From the cell containing the given text, extract its center point as (X, Y) coordinate. 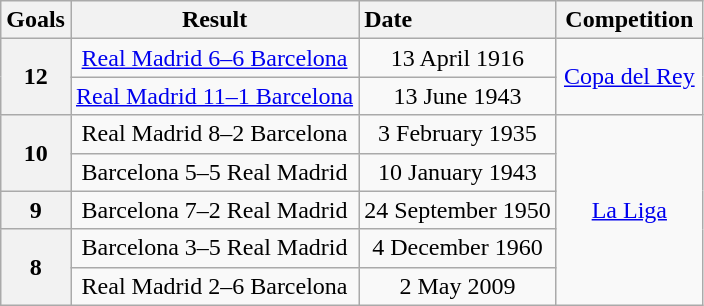
Result (214, 20)
Barcelona 5–5 Real Madrid (214, 172)
Date (458, 20)
2 May 2009 (458, 286)
Real Madrid 8–2 Barcelona (214, 134)
La Liga (629, 210)
Copa del Rey (629, 77)
24 September 1950 (458, 210)
3 February 1935 (458, 134)
Competition (629, 20)
12 (36, 77)
Real Madrid 11–1 Barcelona (214, 96)
10 January 1943 (458, 172)
Barcelona 7–2 Real Madrid (214, 210)
8 (36, 267)
13 April 1916 (458, 58)
10 (36, 153)
Real Madrid 6–6 Barcelona (214, 58)
Goals (36, 20)
13 June 1943 (458, 96)
Barcelona 3–5 Real Madrid (214, 248)
9 (36, 210)
Real Madrid 2–6 Barcelona (214, 286)
4 December 1960 (458, 248)
